Detect which cell encompasses the target text, then output its (X, Y) center coordinate. 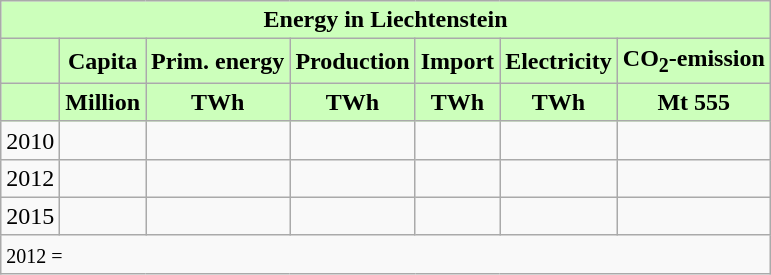
Import (457, 61)
2012 (30, 178)
Electricity (559, 61)
Production (352, 61)
Mt 555 (694, 102)
Million (103, 102)
CO2-emission (694, 61)
2012 = (386, 254)
2010 (30, 140)
Capita (103, 61)
Energy in Liechtenstein (386, 20)
2015 (30, 216)
Prim. energy (218, 61)
